Determine the (X, Y) coordinate at the center of the cell enclosing the given text.  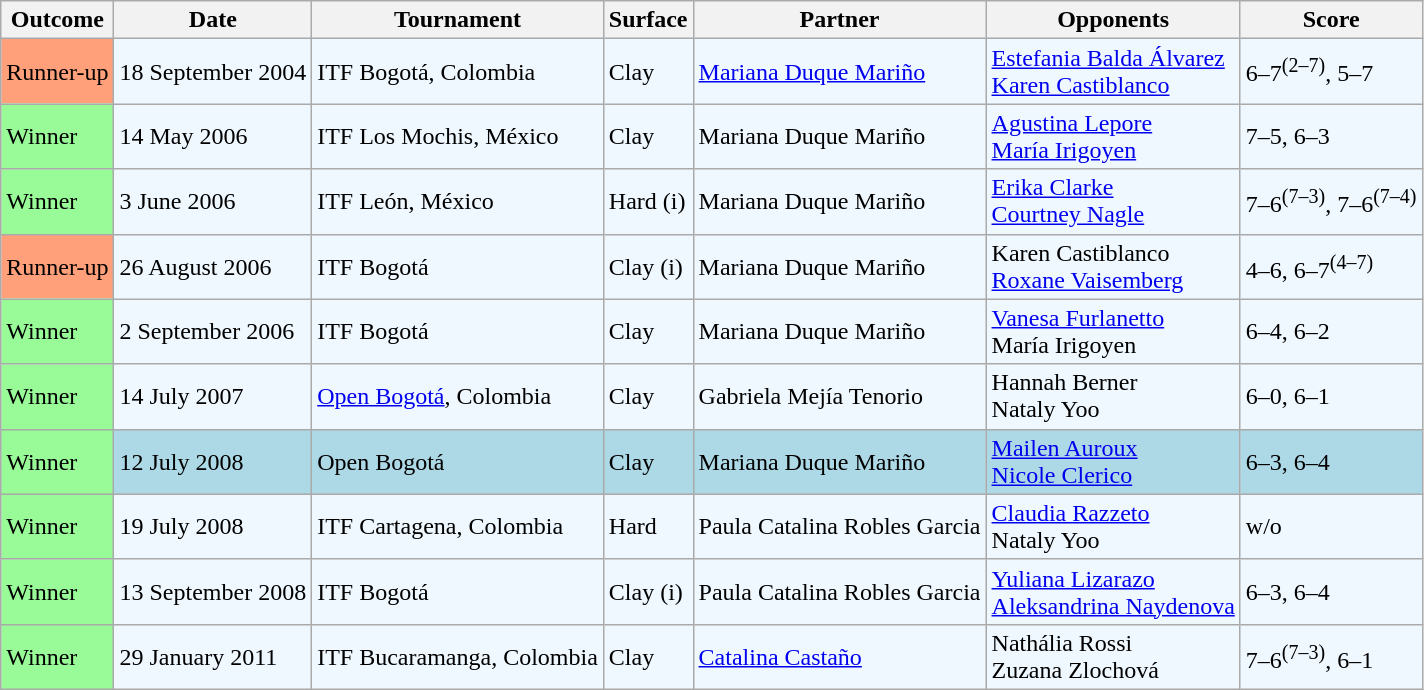
Nathália Rossi Zuzana Zlochová (1113, 656)
ITF Cartagena, Colombia (458, 526)
19 July 2008 (213, 526)
6–0, 6–1 (1331, 396)
Yuliana Lizarazo Aleksandrina Naydenova (1113, 592)
Catalina Castaño (840, 656)
w/o (1331, 526)
3 June 2006 (213, 202)
4–6, 6–7(4–7) (1331, 266)
12 July 2008 (213, 462)
18 September 2004 (213, 72)
14 July 2007 (213, 396)
Estefania Balda Álvarez Karen Castiblanco (1113, 72)
2 September 2006 (213, 332)
Karen Castiblanco Roxane Vaisemberg (1113, 266)
Date (213, 20)
ITF Bucaramanga, Colombia (458, 656)
6–4, 6–2 (1331, 332)
6–7(2–7), 5–7 (1331, 72)
Hannah Berner Nataly Yoo (1113, 396)
7–6(7–3), 7–6(7–4) (1331, 202)
29 January 2011 (213, 656)
ITF León, México (458, 202)
Hard (i) (648, 202)
Outcome (58, 20)
Score (1331, 20)
Open Bogotá (458, 462)
Opponents (1113, 20)
Claudia Razzeto Nataly Yoo (1113, 526)
Mailen Auroux Nicole Clerico (1113, 462)
Hard (648, 526)
Agustina Lepore María Irigoyen (1113, 136)
Surface (648, 20)
ITF Bogotá, Colombia (458, 72)
ITF Los Mochis, México (458, 136)
13 September 2008 (213, 592)
Partner (840, 20)
Erika Clarke Courtney Nagle (1113, 202)
Vanesa Furlanetto María Irigoyen (1113, 332)
7–6(7–3), 6–1 (1331, 656)
14 May 2006 (213, 136)
Open Bogotá, Colombia (458, 396)
26 August 2006 (213, 266)
Tournament (458, 20)
7–5, 6–3 (1331, 136)
Gabriela Mejía Tenorio (840, 396)
